For the text-containing cell, return its midpoint in [x, y] coordinate format. 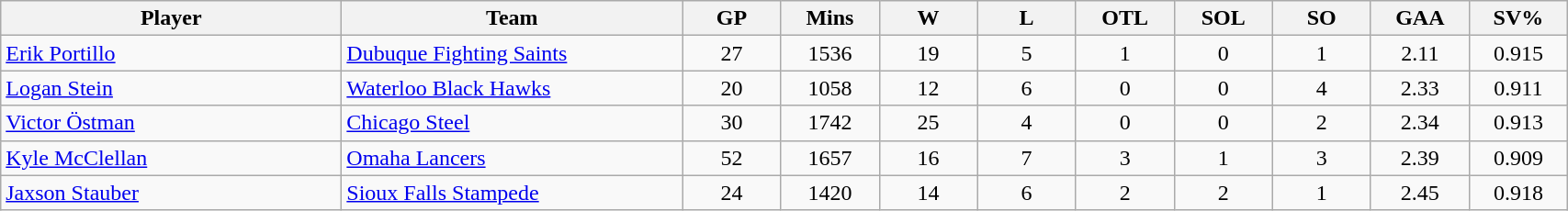
1536 [830, 53]
2.34 [1420, 123]
2.33 [1420, 88]
GAA [1420, 18]
L [1027, 18]
2.39 [1420, 158]
Omaha Lancers [513, 158]
30 [731, 123]
20 [731, 88]
Sioux Falls Stampede [513, 193]
1742 [830, 123]
SO [1321, 18]
Mins [830, 18]
0.911 [1517, 88]
2.11 [1420, 53]
52 [731, 158]
5 [1027, 53]
Waterloo Black Hawks [513, 88]
Victor Östman [171, 123]
0.909 [1517, 158]
7 [1027, 158]
2.45 [1420, 193]
25 [928, 123]
Team [513, 18]
Dubuque Fighting Saints [513, 53]
Player [171, 18]
1420 [830, 193]
Kyle McClellan [171, 158]
16 [928, 158]
Jaxson Stauber [171, 193]
Chicago Steel [513, 123]
1657 [830, 158]
Logan Stein [171, 88]
GP [731, 18]
0.918 [1517, 193]
27 [731, 53]
24 [731, 193]
SOL [1224, 18]
OTL [1124, 18]
14 [928, 193]
19 [928, 53]
W [928, 18]
SV% [1517, 18]
Erik Portillo [171, 53]
0.915 [1517, 53]
0.913 [1517, 123]
1058 [830, 88]
12 [928, 88]
